For the text-containing cell, return its midpoint in (X, Y) coordinate format. 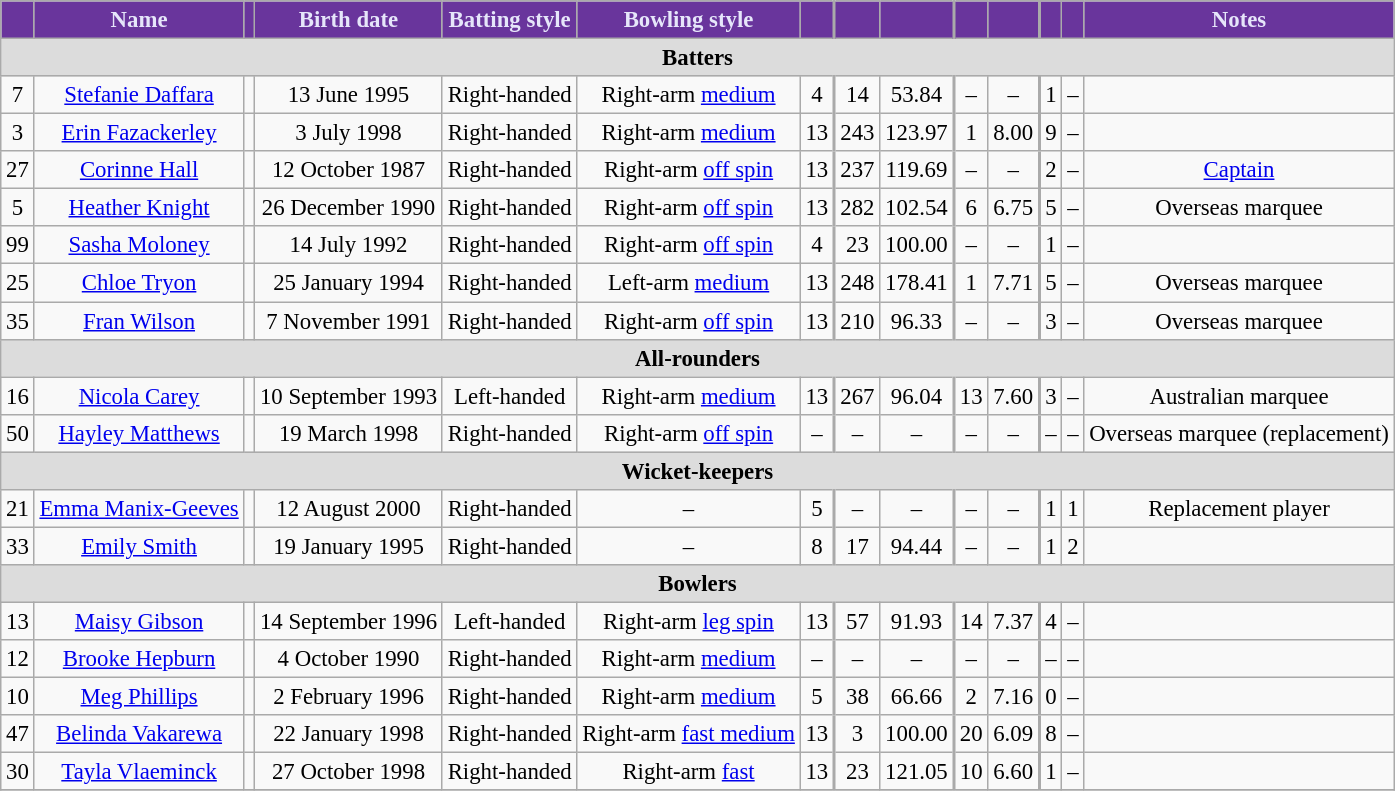
6.09 (1014, 734)
30 (18, 772)
14 July 1992 (349, 245)
17 (857, 546)
14 September 1996 (349, 621)
96.33 (917, 321)
12 August 2000 (349, 509)
Birth date (349, 20)
Stefanie Daffara (139, 95)
282 (857, 208)
Emma Manix-Geeves (139, 509)
3 July 1998 (349, 133)
237 (857, 170)
All-rounders (698, 358)
Heather Knight (139, 208)
66.66 (917, 697)
22 January 1998 (349, 734)
7 November 1991 (349, 321)
12 October 1987 (349, 170)
57 (857, 621)
33 (18, 546)
94.44 (917, 546)
Batting style (510, 20)
Australian marquee (1239, 396)
20 (971, 734)
Belinda Vakarewa (139, 734)
9 (1050, 133)
2 February 1996 (349, 697)
6.75 (1014, 208)
Batters (698, 58)
6 (971, 208)
210 (857, 321)
Maisy Gibson (139, 621)
243 (857, 133)
267 (857, 396)
Bowlers (698, 584)
Name (139, 20)
0 (1050, 697)
7.60 (1014, 396)
119.69 (917, 170)
21 (18, 509)
Chloe Tryon (139, 283)
Hayley Matthews (139, 433)
Right-arm fast medium (688, 734)
19 March 1998 (349, 433)
47 (18, 734)
25 January 1994 (349, 283)
35 (18, 321)
Emily Smith (139, 546)
16 (18, 396)
91.93 (917, 621)
12 (18, 659)
Notes (1239, 20)
Left-arm medium (688, 283)
38 (857, 697)
123.97 (917, 133)
7.71 (1014, 283)
99 (18, 245)
27 (18, 170)
Right-arm fast (688, 772)
53.84 (917, 95)
10 September 1993 (349, 396)
Meg Phillips (139, 697)
102.54 (917, 208)
4 October 1990 (349, 659)
121.05 (917, 772)
Overseas marquee (replacement) (1239, 433)
Replacement player (1239, 509)
7.37 (1014, 621)
Captain (1239, 170)
Nicola Carey (139, 396)
6.60 (1014, 772)
Corinne Hall (139, 170)
25 (18, 283)
50 (18, 433)
19 January 1995 (349, 546)
Fran Wilson (139, 321)
Brooke Hepburn (139, 659)
Erin Fazackerley (139, 133)
178.41 (917, 283)
96.04 (917, 396)
8.00 (1014, 133)
Tayla Vlaeminck (139, 772)
7 (18, 95)
13 June 1995 (349, 95)
Sasha Moloney (139, 245)
27 October 1998 (349, 772)
Right-arm leg spin (688, 621)
Bowling style (688, 20)
26 December 1990 (349, 208)
7.16 (1014, 697)
Wicket-keepers (698, 471)
248 (857, 283)
